From the cell containing the given text, extract its center point as [x, y] coordinate. 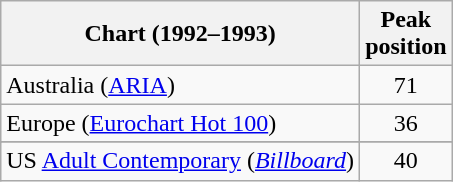
Peakposition [406, 34]
36 [406, 123]
71 [406, 85]
40 [406, 161]
Europe (Eurochart Hot 100) [180, 123]
US Adult Contemporary (Billboard) [180, 161]
Australia (ARIA) [180, 85]
Chart (1992–1993) [180, 34]
